Locate the cell with the specified text and output its [x, y] center coordinate. 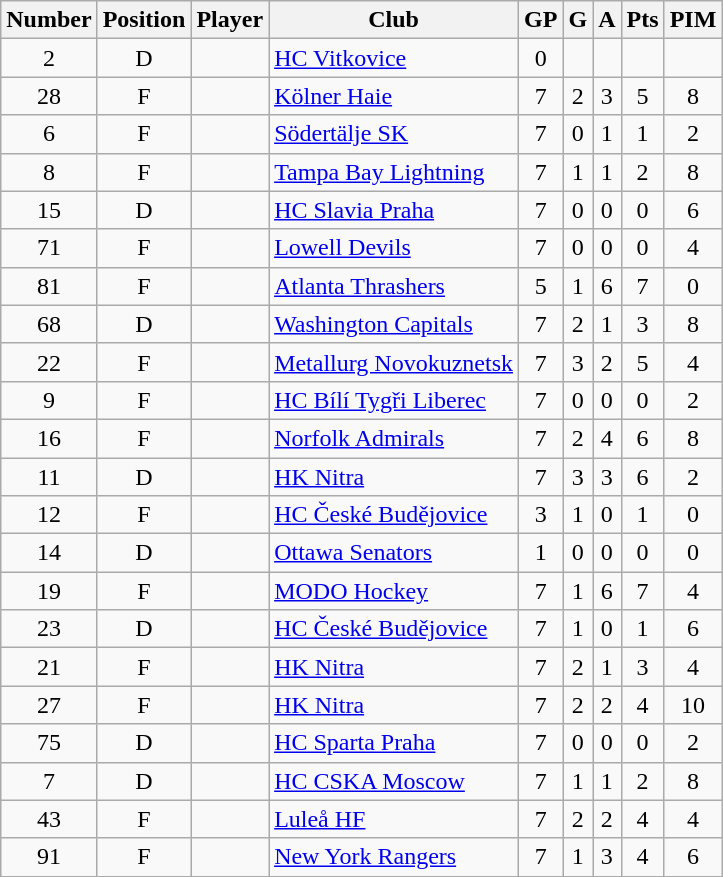
Norfolk Admirals [394, 438]
27 [49, 705]
15 [49, 210]
Washington Capitals [394, 324]
Ottawa Senators [394, 553]
81 [49, 286]
HC Bílí Tygři Liberec [394, 400]
New York Rangers [394, 857]
PIM [693, 20]
19 [49, 591]
9 [49, 400]
Atlanta Thrashers [394, 286]
Luleå HF [394, 819]
22 [49, 362]
Metallurg Novokuznetsk [394, 362]
G [578, 20]
HC Slavia Praha [394, 210]
21 [49, 667]
14 [49, 553]
10 [693, 705]
Player [230, 20]
Tampa Bay Lightning [394, 172]
Södertälje SK [394, 134]
71 [49, 248]
43 [49, 819]
MODO Hockey [394, 591]
A [607, 20]
16 [49, 438]
23 [49, 629]
68 [49, 324]
28 [49, 96]
75 [49, 743]
Position [144, 20]
12 [49, 515]
HC Sparta Praha [394, 743]
Pts [642, 20]
GP [541, 20]
HC CSKA Moscow [394, 781]
Kölner Haie [394, 96]
11 [49, 477]
Club [394, 20]
HC Vitkovice [394, 58]
Lowell Devils [394, 248]
Number [49, 20]
91 [49, 857]
